Locate the cell with the specified text and output its [X, Y] center coordinate. 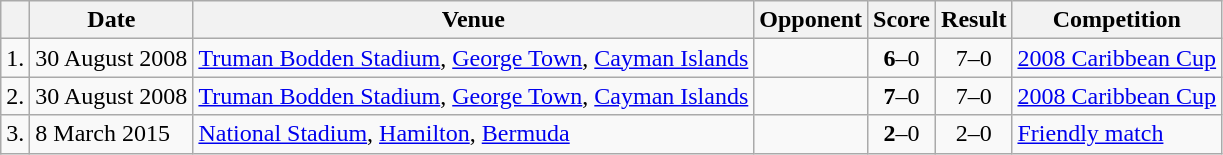
Date [112, 20]
6–0 [902, 58]
National Stadium, Hamilton, Bermuda [474, 134]
Venue [474, 20]
Competition [1117, 20]
2. [16, 96]
1. [16, 58]
Opponent [811, 20]
Friendly match [1117, 134]
3. [16, 134]
8 March 2015 [112, 134]
Result [974, 20]
Score [902, 20]
